Output the (X, Y) coordinate of the center of the cell containing the given text.  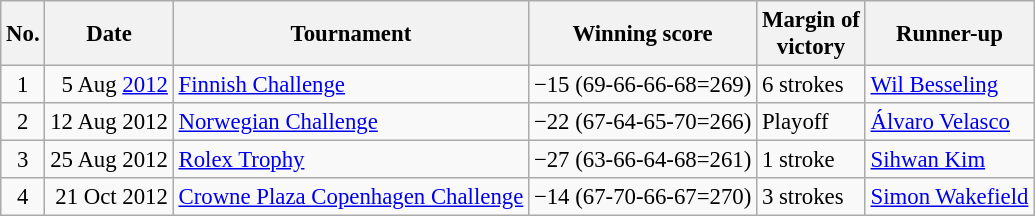
Runner-up (949, 34)
−22 (67-64-65-70=266) (643, 122)
3 (23, 160)
1 stroke (812, 160)
−15 (69-66-66-68=269) (643, 85)
Finnish Challenge (350, 85)
6 strokes (812, 85)
−14 (67-70-66-67=270) (643, 197)
4 (23, 197)
Norwegian Challenge (350, 122)
Tournament (350, 34)
5 Aug 2012 (109, 85)
21 Oct 2012 (109, 197)
Rolex Trophy (350, 160)
25 Aug 2012 (109, 160)
2 (23, 122)
Wil Besseling (949, 85)
Margin ofvictory (812, 34)
Winning score (643, 34)
Álvaro Velasco (949, 122)
Date (109, 34)
1 (23, 85)
3 strokes (812, 197)
Simon Wakefield (949, 197)
No. (23, 34)
12 Aug 2012 (109, 122)
Crowne Plaza Copenhagen Challenge (350, 197)
Playoff (812, 122)
Sihwan Kim (949, 160)
−27 (63-66-64-68=261) (643, 160)
